Detect which cell encompasses the target text, then output its [X, Y] center coordinate. 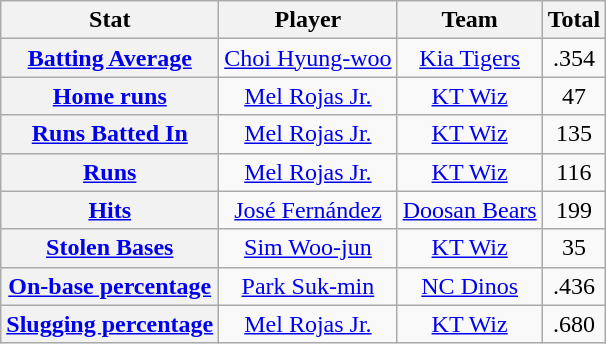
135 [574, 134]
.680 [574, 324]
.354 [574, 58]
Park Suk-min [308, 286]
Slugging percentage [110, 324]
On-base percentage [110, 286]
.436 [574, 286]
47 [574, 96]
Player [308, 20]
116 [574, 172]
Home runs [110, 96]
Hits [110, 210]
Stat [110, 20]
Choi Hyung-woo [308, 58]
Kia Tigers [470, 58]
Stolen Bases [110, 248]
José Fernández [308, 210]
35 [574, 248]
Sim Woo-jun [308, 248]
Doosan Bears [470, 210]
Total [574, 20]
199 [574, 210]
NC Dinos [470, 286]
Runs Batted In [110, 134]
Batting Average [110, 58]
Runs [110, 172]
Team [470, 20]
